Return [X, Y] of the center of cell containing provided text 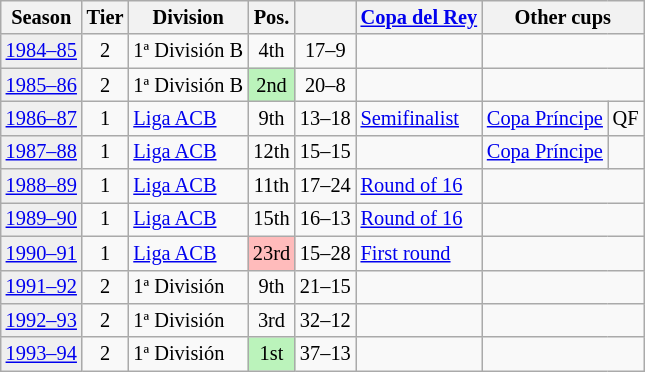
2nd [272, 85]
1st [272, 354]
1990–91 [42, 253]
1988–89 [42, 186]
15–28 [326, 253]
QF [626, 118]
1984–85 [42, 51]
1991–92 [42, 287]
1989–90 [42, 219]
16–13 [326, 219]
20–8 [326, 85]
Semifinalist [419, 118]
21–15 [326, 287]
32–12 [326, 320]
11th [272, 186]
13–18 [326, 118]
3rd [272, 320]
Division [188, 17]
15th [272, 219]
1992–93 [42, 320]
17–9 [326, 51]
Pos. [272, 17]
12th [272, 152]
17–24 [326, 186]
37–13 [326, 354]
4th [272, 51]
Other cups [563, 17]
Season [42, 17]
1986–87 [42, 118]
1987–88 [42, 152]
Copa del Rey [419, 17]
1993–94 [42, 354]
Tier [106, 17]
1985–86 [42, 85]
15–15 [326, 152]
First round [419, 253]
23rd [272, 253]
